From the cell containing the given text, extract its center point as (X, Y) coordinate. 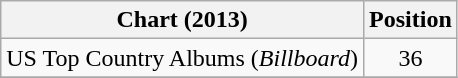
Chart (2013) (182, 20)
US Top Country Albums (Billboard) (182, 58)
36 (411, 58)
Position (411, 20)
